Scan for the cell matching the given text and deliver its [X, Y] coordinate at center. 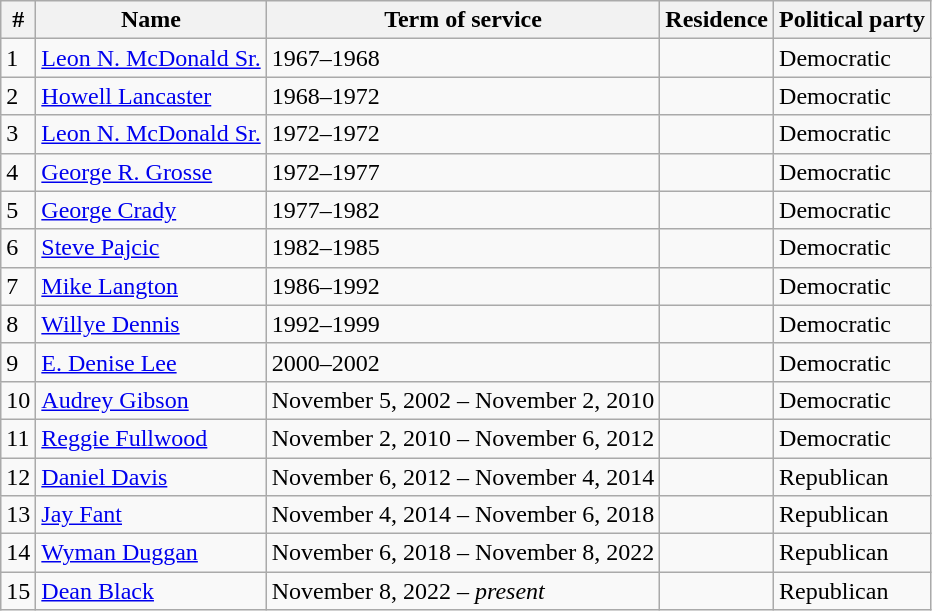
Steve Pajcic [151, 248]
Willye Dennis [151, 324]
Mike Langton [151, 286]
13 [18, 515]
Audrey Gibson [151, 400]
Jay Fant [151, 515]
2 [18, 96]
1972–1972 [463, 134]
Howell Lancaster [151, 96]
Term of service [463, 20]
1968–1972 [463, 96]
November 6, 2012 – November 4, 2014 [463, 477]
15 [18, 591]
5 [18, 210]
11 [18, 438]
1967–1968 [463, 58]
November 4, 2014 – November 6, 2018 [463, 515]
12 [18, 477]
November 5, 2002 – November 2, 2010 [463, 400]
Political party [852, 20]
1972–1977 [463, 172]
3 [18, 134]
Wyman Duggan [151, 553]
1982–1985 [463, 248]
2000–2002 [463, 362]
1977–1982 [463, 210]
1986–1992 [463, 286]
14 [18, 553]
1992–1999 [463, 324]
E. Denise Lee [151, 362]
6 [18, 248]
Residence [717, 20]
# [18, 20]
Name [151, 20]
November 6, 2018 – November 8, 2022 [463, 553]
7 [18, 286]
Dean Black [151, 591]
Daniel Davis [151, 477]
November 2, 2010 – November 6, 2012 [463, 438]
1 [18, 58]
Reggie Fullwood [151, 438]
November 8, 2022 – present [463, 591]
George R. Grosse [151, 172]
George Crady [151, 210]
9 [18, 362]
10 [18, 400]
4 [18, 172]
8 [18, 324]
